Capture the cell that displays the provided text and extract its [x, y] central coordinate. 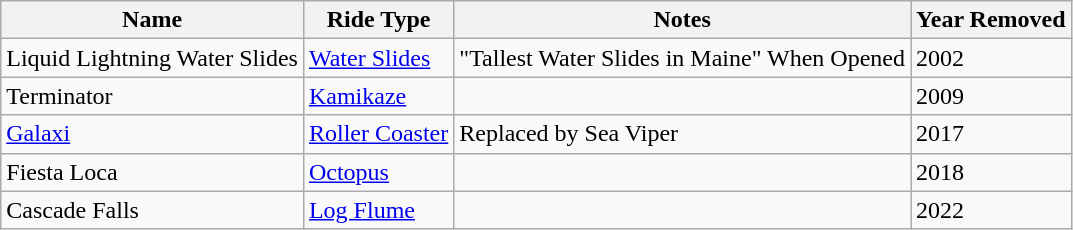
Ride Type [378, 20]
Liquid Lightning Water Slides [152, 58]
2018 [992, 172]
Roller Coaster [378, 134]
Octopus [378, 172]
Notes [682, 20]
2002 [992, 58]
Water Slides [378, 58]
Name [152, 20]
Terminator [152, 96]
Fiesta Loca [152, 172]
2009 [992, 96]
Log Flume [378, 210]
Year Removed [992, 20]
"Tallest Water Slides in Maine" When Opened [682, 58]
Cascade Falls [152, 210]
2022 [992, 210]
Replaced by Sea Viper [682, 134]
Kamikaze [378, 96]
Galaxi [152, 134]
2017 [992, 134]
